Provide the (x, y) coordinate of the cell's center where the given text is located.  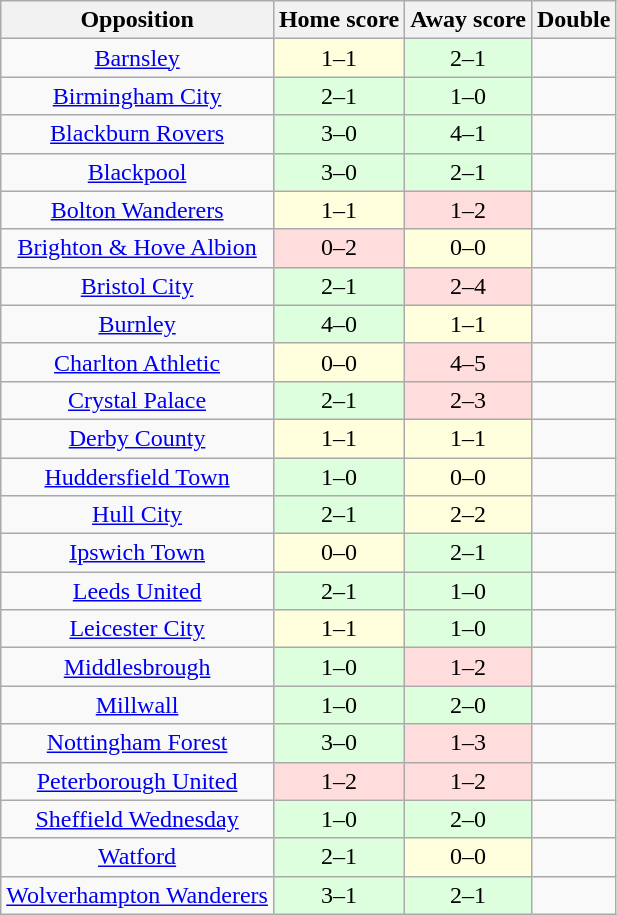
Opposition (138, 20)
4–1 (468, 134)
Derby County (138, 438)
Bristol City (138, 286)
2–2 (468, 515)
Huddersfield Town (138, 477)
Millwall (138, 705)
3–1 (338, 895)
2–3 (468, 400)
Peterborough United (138, 781)
Blackburn Rovers (138, 134)
Brighton & Hove Albion (138, 248)
Leicester City (138, 629)
Crystal Palace (138, 400)
Charlton Athletic (138, 362)
Burnley (138, 324)
1–3 (468, 743)
Bolton Wanderers (138, 210)
Wolverhampton Wanderers (138, 895)
Leeds United (138, 591)
4–5 (468, 362)
2–4 (468, 286)
Watford (138, 857)
Double (573, 20)
Birmingham City (138, 96)
Hull City (138, 515)
Away score (468, 20)
Blackpool (138, 172)
Home score (338, 20)
Nottingham Forest (138, 743)
4–0 (338, 324)
Barnsley (138, 58)
Sheffield Wednesday (138, 819)
0–2 (338, 248)
Middlesbrough (138, 667)
Ipswich Town (138, 553)
